Pinpoint the cell where the given text exists, returning its (x, y) midpoint coordinate. 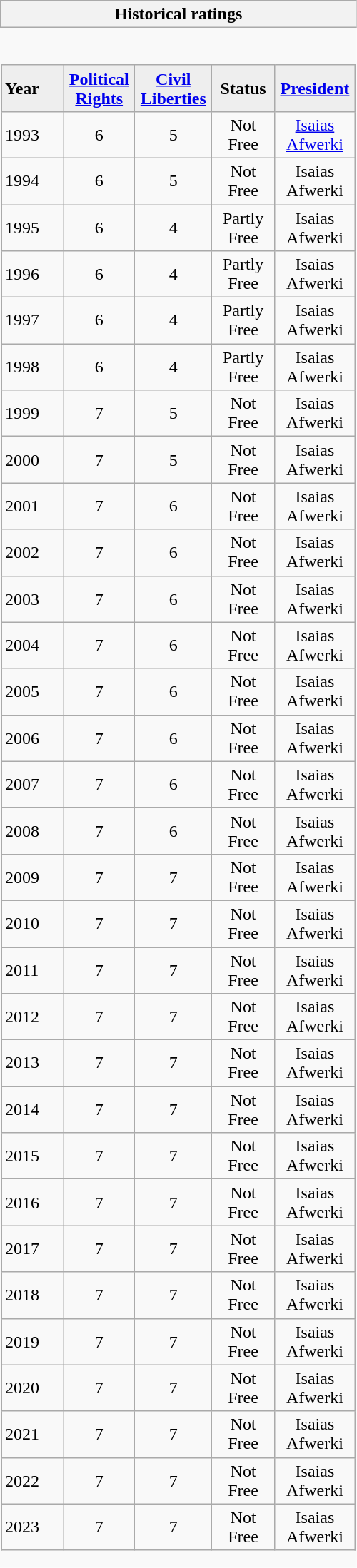
2015 (33, 1156)
2006 (33, 738)
2004 (33, 645)
2013 (33, 1063)
1999 (33, 414)
2005 (33, 692)
2017 (33, 1248)
1996 (33, 274)
2023 (33, 1527)
2011 (33, 970)
Status (243, 88)
2020 (33, 1388)
2003 (33, 599)
2018 (33, 1295)
Year (33, 88)
2012 (33, 1017)
Political Rights (99, 88)
1998 (33, 367)
2014 (33, 1110)
1997 (33, 321)
2019 (33, 1341)
2010 (33, 923)
2007 (33, 785)
2002 (33, 552)
2009 (33, 877)
1995 (33, 227)
1994 (33, 181)
2021 (33, 1434)
2008 (33, 830)
2000 (33, 459)
2022 (33, 1481)
1993 (33, 134)
2001 (33, 506)
2016 (33, 1203)
Historical ratings (178, 14)
President (314, 88)
Civil Liberties (174, 88)
